Return the [X, Y] coordinate for the center point of the cell that contains the specified text.  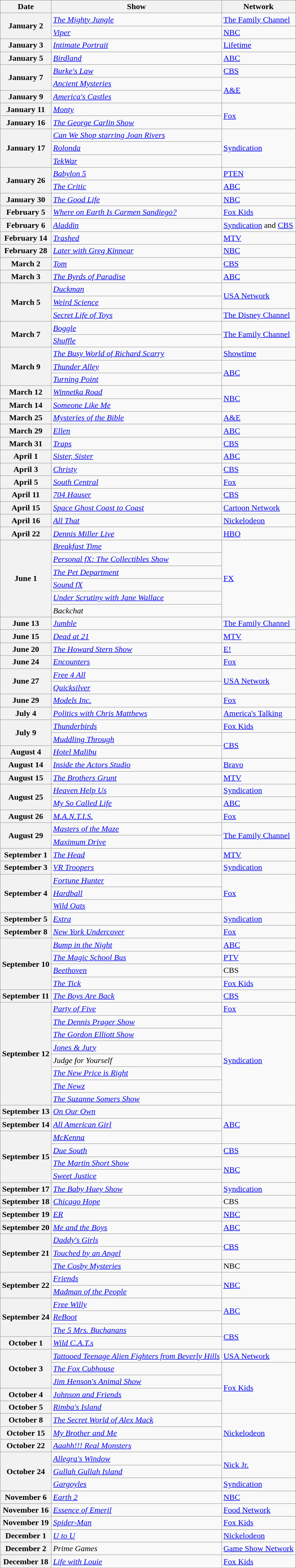
September 10 [26, 964]
Inside the Actors Studio [136, 765]
March 3 [26, 276]
Thunderbirds [136, 726]
August 29 [26, 835]
Space Ghost Coast to Coast [136, 508]
June 20 [26, 649]
June 1 [26, 578]
Sound fX [136, 585]
Wild Oats [136, 906]
August 15 [26, 777]
September 8 [26, 932]
McKenna [136, 1137]
South Central [136, 482]
June 27 [26, 681]
October 8 [26, 1420]
Babylon 5 [136, 174]
October 1 [26, 1343]
April 1 [26, 456]
January 11 [26, 109]
Due South [136, 1150]
Under Scrutiny with Jane Wallace [136, 598]
VR Troopers [136, 868]
January 7 [26, 77]
March 9 [26, 366]
The Howard Stern Show [136, 649]
ER [136, 1215]
The Pet Department [136, 572]
April 16 [26, 521]
Tom [136, 264]
June 15 [26, 636]
Cartoon Network [258, 508]
Aladdin [136, 225]
September 5 [26, 919]
M.A.N.T.I.S. [136, 816]
March 29 [26, 431]
November 6 [26, 1497]
September 15 [26, 1157]
Life with Louie [136, 1561]
All American Girl [136, 1124]
Encounters [136, 662]
The Byrds of Paradise [136, 276]
Backchat [136, 611]
The Cosby Mysteries [136, 1266]
September 19 [26, 1215]
704 Hauser [136, 495]
Breakfast Time [136, 546]
Intimate Portrait [136, 45]
Johnson and Friends [136, 1394]
Traps [136, 444]
Maximum Drive [136, 842]
January 5 [26, 58]
The Critic [136, 187]
The Boys Are Back [136, 996]
Christy [136, 469]
Gargoyles [136, 1484]
Me and the Boys [136, 1227]
September 12 [26, 1054]
TekWar [136, 161]
The Disney Channel [258, 315]
January 16 [26, 122]
Birdland [136, 58]
The Tick [136, 983]
PTV [258, 957]
September 17 [26, 1189]
July 4 [26, 713]
Where on Earth Is Carmen Sandiego? [136, 212]
January 26 [26, 180]
Lifetime [258, 45]
Ellen [136, 431]
Someone Like Me [136, 405]
Gullah Gullah Island [136, 1471]
PTEN [258, 174]
Aaahh!!! Real Monsters [136, 1446]
The Martin Short Show [136, 1163]
Allegra's Window [136, 1459]
Spider-Man [136, 1523]
March 2 [26, 264]
The Baby Huey Show [136, 1189]
Thunder Alley [136, 366]
April 15 [26, 508]
June 13 [26, 623]
Quicksilver [136, 688]
The Head [136, 855]
Essence of Emeril [136, 1510]
October 22 [26, 1446]
January 9 [26, 97]
February 6 [26, 225]
December 18 [26, 1561]
Politics with Chris Matthews [136, 713]
Extra [136, 919]
Free Willy [136, 1304]
October 15 [26, 1433]
ReBoot [136, 1317]
July 9 [26, 733]
December 2 [26, 1548]
April 3 [26, 469]
Monty [136, 109]
Boggle [136, 328]
Bump in the Night [136, 945]
Food Network [258, 1510]
America's Talking [258, 713]
Fortune Hunter [136, 880]
Personal fX: The Collectibles Show [136, 559]
March 7 [26, 334]
Showtime [258, 353]
Dennis Miller Live [136, 533]
September 22 [26, 1285]
FX [258, 578]
Ancient Mysteries [136, 84]
March 12 [26, 392]
Party of Five [136, 1009]
The Secret World of Alex Mack [136, 1420]
September 24 [26, 1317]
Prime Games [136, 1548]
September 21 [26, 1253]
Jones & Jury [136, 1047]
Jim Henson's Animal Show [136, 1381]
The Magic School Bus [136, 957]
June 24 [26, 662]
Heaven Help Us [136, 791]
Sister, Sister [136, 456]
Nick Jr. [258, 1465]
September 4 [26, 893]
All That [136, 521]
The Good Life [136, 200]
Show [136, 7]
The Brothers Grunt [136, 777]
Trashed [136, 238]
On Our Own [136, 1112]
Game Show Network [258, 1548]
August 26 [26, 816]
My Brother and Me [136, 1433]
February 14 [26, 238]
October 5 [26, 1407]
Earth 2 [136, 1497]
October 24 [26, 1471]
August 4 [26, 752]
Sweet Justice [136, 1176]
January 30 [26, 200]
September 11 [26, 996]
Hotel Malibu [136, 752]
April 11 [26, 495]
Later with Greg Kinnear [136, 251]
U to U [136, 1536]
The Dennis Prager Show [136, 1022]
September 3 [26, 868]
September 18 [26, 1202]
February 5 [26, 212]
October 3 [26, 1368]
August 25 [26, 797]
The Newz [136, 1086]
September 14 [26, 1124]
The Gordon Elliott Show [136, 1035]
My So Called Life [136, 803]
August 14 [26, 765]
January 2 [26, 26]
November 19 [26, 1523]
Duckman [136, 289]
September 13 [26, 1112]
June 29 [26, 700]
Free 4 All [136, 675]
Date [26, 7]
Friends [136, 1279]
April 5 [26, 482]
Madman of the People [136, 1292]
The Busy World of Richard Scarry [136, 353]
Masters of the Maze [136, 829]
January 3 [26, 45]
Syndication and CBS [258, 225]
December 1 [26, 1536]
The 5 Mrs. Buchanans [136, 1330]
New York Undercover [136, 932]
The New Price is Right [136, 1073]
Wild C.A.T.s [136, 1343]
The Mighty Jungle [136, 20]
Tattooed Teenage Alien Fighters from Beverly Hills [136, 1356]
Touched by an Angel [136, 1253]
March 14 [26, 405]
Judge for Yourself [136, 1060]
March 31 [26, 444]
Can We Shop starring Joan Rivers [136, 135]
Jumble [136, 623]
The George Carlin Show [136, 122]
September 1 [26, 855]
Winnetka Road [136, 392]
Hardball [136, 893]
Network [258, 7]
November 16 [26, 1510]
Mysteries of the Bible [136, 418]
Turning Point [136, 379]
March 5 [26, 302]
Rimba's Island [136, 1407]
Weird Science [136, 302]
February 28 [26, 251]
Secret Life of Toys [136, 315]
Dead at 21 [136, 636]
Viper [136, 32]
Muddling Through [136, 739]
Burke's Law [136, 71]
The Suzanne Somers Show [136, 1099]
Models Inc. [136, 700]
HBO [258, 533]
April 22 [26, 533]
Shuffle [136, 341]
March 25 [26, 418]
E! [258, 649]
Rolonda [136, 148]
September 20 [26, 1227]
Daddy's Girls [136, 1240]
Chicago Hope [136, 1202]
Bravo [258, 765]
America's Castles [136, 97]
October 4 [26, 1394]
The Fox Cubhouse [136, 1368]
January 17 [26, 148]
Beethoven [136, 970]
